Scan for the cell matching the given text and deliver its (x, y) coordinate at center. 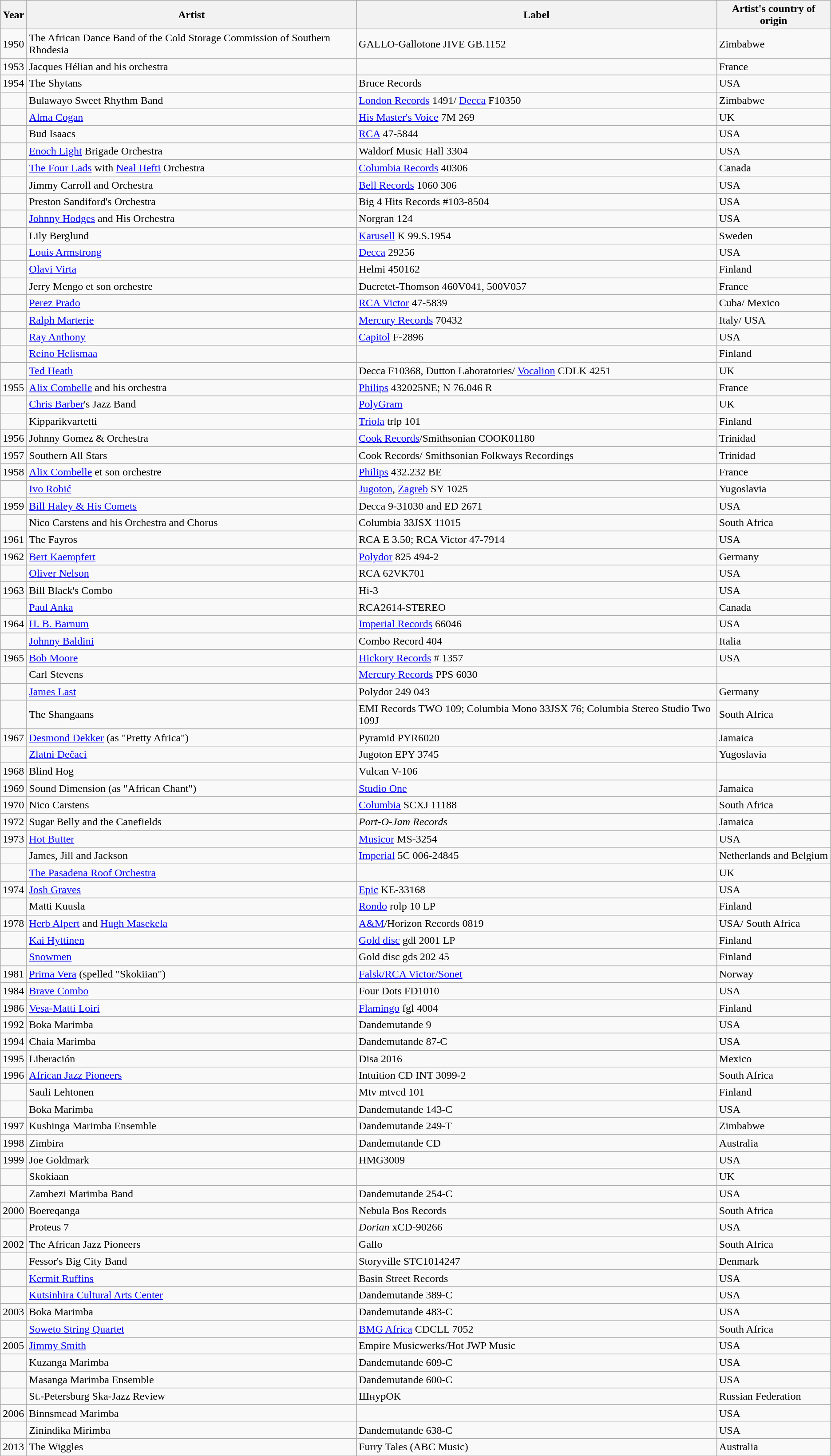
Jacques Hélian and his orchestra (192, 67)
Kai Hyttinen (192, 940)
Jimmy Smith (192, 1346)
RCA Victor 47-5839 (537, 303)
Hickory Records # 1357 (537, 658)
Gallo (537, 1244)
Netherlands and Belgium (773, 856)
GALLO-Gallotone JIVE GB.1152 (537, 44)
Combo Record 404 (537, 641)
Josh Graves (192, 890)
Kutsinhira Cultural Arts Center (192, 1295)
Dorian xCD-90266 (537, 1227)
Polydor 825 494-2 (537, 557)
1970 (13, 805)
Gold disc gds 202 45 (537, 957)
EMI Records TWO 109; Columbia Mono 33JSX 76; Columbia Stereo Studio Two 109J (537, 715)
Soweto String Quartet (192, 1329)
Dandemutande 254-C (537, 1194)
African Jazz Pioneers (192, 1076)
Bulawayo Sweet Rhythm Band (192, 100)
Label (537, 15)
H. B. Barnum (192, 624)
1969 (13, 788)
Perez Prado (192, 303)
Alix Combelle et son orchestre (192, 472)
Capitol F-2896 (537, 337)
Matti Kuusla (192, 906)
Ray Anthony (192, 337)
Denmark (773, 1261)
Cook Records/ Smithsonian Folkways Recordings (537, 455)
Vulcan V-106 (537, 771)
Pyramid PYR6020 (537, 737)
1973 (13, 839)
Norgran 124 (537, 218)
Kipparikvartetti (192, 421)
Ivo Robić (192, 489)
Intuition CD INT 3099-2 (537, 1076)
The Fayros (192, 540)
Italy/ USA (773, 320)
Liberación (192, 1059)
Zambezi Marimba Band (192, 1194)
Cuba/ Mexico (773, 303)
Dandemutande 600-C (537, 1380)
Hi-3 (537, 590)
Bruce Records (537, 83)
The Shytans (192, 83)
1954 (13, 83)
1972 (13, 822)
The African Dance Band of the Cold Storage Commission of Southern Rhodesia (192, 44)
2013 (13, 1447)
Herb Alpert and Hugh Masekela (192, 923)
Sound Dimension (as "African Chant") (192, 788)
1959 (13, 506)
Preston Sandiford's Orchestra (192, 202)
1995 (13, 1059)
Snowmen (192, 957)
Dandemutande 483-C (537, 1312)
1999 (13, 1160)
Johnny Gomez & Orchestra (192, 438)
Ted Heath (192, 371)
RCA 47-5844 (537, 134)
Karusell K 99.S.1954 (537, 236)
Decca 29256 (537, 253)
Dandemutande 249-T (537, 1126)
Italia (773, 641)
Dandemutande 638-C (537, 1430)
Furry Tales (ABC Music) (537, 1447)
HMG3009 (537, 1160)
A&M/Horizon Records 0819 (537, 923)
2005 (13, 1346)
Nico Carstens (192, 805)
The Four Lads with Neal Hefti Orchestra (192, 168)
Kuzanga Marimba (192, 1363)
Proteus 7 (192, 1227)
Ralph Marterie (192, 320)
Brave Combo (192, 991)
Chris Barber's Jazz Band (192, 404)
1953 (13, 67)
Jugoton, Zagreb SY 1025 (537, 489)
Alma Cogan (192, 117)
1955 (13, 388)
Columbia 33JSX 11015 (537, 523)
Vesa-Matti Loiri (192, 1008)
Imperial Records 66046 (537, 624)
2002 (13, 1244)
The Wiggles (192, 1447)
1963 (13, 590)
Kermit Ruffins (192, 1278)
1956 (13, 438)
Bell Records 1060 306 (537, 185)
Desmond Dekker (as "Pretty Africa") (192, 737)
The African Jazz Pioneers (192, 1244)
The Shangaans (192, 715)
Artist (192, 15)
RCA2614-STEREO (537, 607)
Sweden (773, 236)
Dandemutande 87-C (537, 1041)
1986 (13, 1008)
Binnsmead Marimba (192, 1413)
Nico Carstens and his Orchestra and Chorus (192, 523)
1967 (13, 737)
1984 (13, 991)
Zinindika Mirimba (192, 1430)
Lily Berglund (192, 236)
Chaia Marimba (192, 1041)
1964 (13, 624)
Prima Vera (spelled "Skokiian") (192, 974)
Dandemutande 143-C (537, 1109)
Russian Federation (773, 1397)
1981 (13, 974)
1962 (13, 557)
Skokiaan (192, 1177)
Mexico (773, 1059)
Paul Anka (192, 607)
Columbia SCXJ 11188 (537, 805)
Empire Musicwerks/Hot JWP Music (537, 1346)
1961 (13, 540)
Johnny Baldini (192, 641)
Mercury Records 70432 (537, 320)
Fessor's Big City Band (192, 1261)
Jugoton EPY 3745 (537, 754)
James Last (192, 692)
Imperial 5C 006-24845 (537, 856)
Decca F10368, Dutton Laboratories/ Vocalion CDLK 4251 (537, 371)
Columbia Records 40306 (537, 168)
Carl Stevens (192, 675)
Rondo rolp 10 LP (537, 906)
Philips 432.232 BE (537, 472)
Philips 432025NE; N 76.046 R (537, 388)
Mtv mtvcd 101 (537, 1092)
Dandemutande 609-C (537, 1363)
Big 4 Hits Records #103-8504 (537, 202)
1968 (13, 771)
RCA 62VK701 (537, 574)
Ducretet-Thomson 460V041, 500V057 (537, 286)
Epic KE-33168 (537, 890)
Jerry Mengo et son orchestre (192, 286)
Hot Butter (192, 839)
Studio One (537, 788)
Port-O-Jam Records (537, 822)
Zlatni Dečaci (192, 754)
Louis Armstrong (192, 253)
Reino Helismaa (192, 354)
Olavi Virta (192, 269)
Masanga Marimba Ensemble (192, 1380)
1992 (13, 1025)
Helmi 450162 (537, 269)
Boereqanga (192, 1211)
1974 (13, 890)
Nebula Bos Records (537, 1211)
1965 (13, 658)
Southern All Stars (192, 455)
Polydor 249 043 (537, 692)
Bill Haley & His Comets (192, 506)
1997 (13, 1126)
1957 (13, 455)
Disa 2016 (537, 1059)
Mercury Records PPS 6030 (537, 675)
Enoch Light Brigade Orchestra (192, 151)
Musicor MS-3254 (537, 839)
Decca 9-31030 and ED 2671 (537, 506)
The Pasadena Roof Orchestra (192, 873)
Dandemutande CD (537, 1143)
ШнурОК (537, 1397)
Dandemutande 9 (537, 1025)
Bert Kaempfert (192, 557)
London Records 1491/ Decca F10350 (537, 100)
Gold disc gdl 2001 LP (537, 940)
Year (13, 15)
2003 (13, 1312)
1994 (13, 1041)
Bud Isaacs (192, 134)
Cook Records/Smithsonian COOK01180 (537, 438)
Triola trlp 101 (537, 421)
1950 (13, 44)
Dandemutande 389-C (537, 1295)
Bill Black's Combo (192, 590)
Zimbira (192, 1143)
BMG Africa CDCLL 7052 (537, 1329)
His Master's Voice 7M 269 (537, 117)
Alix Combelle and his orchestra (192, 388)
Oliver Nelson (192, 574)
Basin Street Records (537, 1278)
2006 (13, 1413)
Blind Hog (192, 771)
1978 (13, 923)
Joe Goldmark (192, 1160)
1958 (13, 472)
Kushinga Marimba Ensemble (192, 1126)
1996 (13, 1076)
St.-Petersburg Ska-Jazz Review (192, 1397)
Four Dots FD1010 (537, 991)
Jimmy Carroll and Orchestra (192, 185)
Storyville STC1014247 (537, 1261)
Artist's country of origin (773, 15)
RCA E 3.50; RCA Victor 47-7914 (537, 540)
2000 (13, 1211)
Bob Moore (192, 658)
Sugar Belly and the Canefields (192, 822)
Sauli Lehtonen (192, 1092)
Falsk/RCA Victor/Sonet (537, 974)
PolyGram (537, 404)
Johnny Hodges and His Orchestra (192, 218)
James, Jill and Jackson (192, 856)
USA/ South Africa (773, 923)
1998 (13, 1143)
Flamingo fgl 4004 (537, 1008)
Waldorf Music Hall 3304 (537, 151)
Norway (773, 974)
